Search for the cell housing the specified text and yield its [x, y] center coordinate. 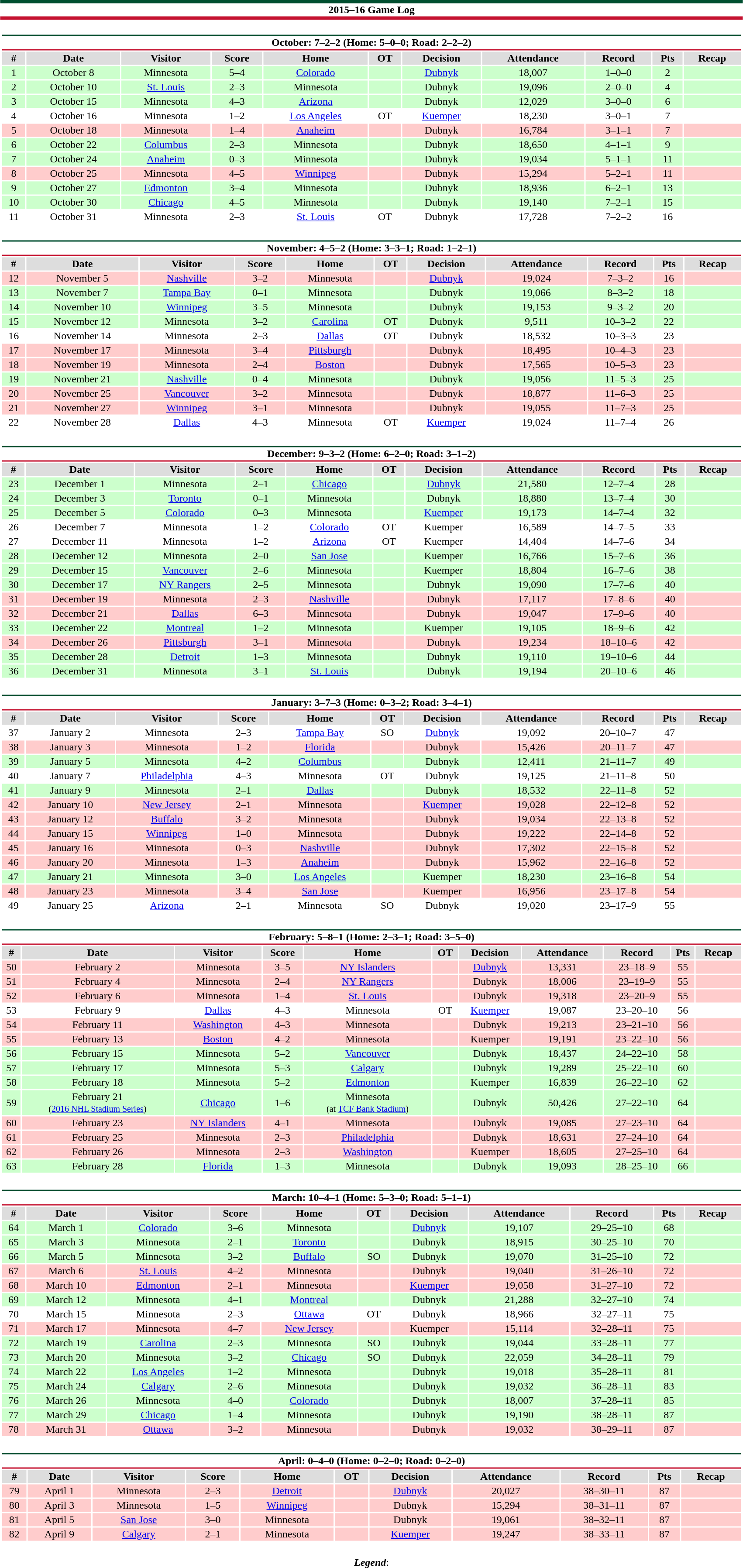
11–7–4 [621, 422]
20–10–6 [619, 671]
25–22–10 [636, 1068]
January 12 [70, 819]
19,125 [531, 776]
7–2–2 [618, 217]
March 19 [66, 1343]
12,411 [531, 762]
16,589 [532, 527]
19,190 [519, 1415]
February 11 [98, 1025]
35 [13, 657]
30–25–10 [612, 1242]
22–16–8 [618, 862]
10–3–3 [621, 336]
17,302 [531, 848]
February 21(2016 NHL Stadium Series) [98, 1103]
22–13–8 [618, 819]
March 20 [66, 1357]
83 [669, 1386]
22–11–8 [618, 791]
13,331 [562, 967]
23–21–10 [636, 1025]
20–10–7 [618, 733]
February 18 [98, 1082]
November: 4–5–2 (Home: 3–3–1; Road: 1–2–1) [371, 248]
October 24 [73, 159]
19,056 [537, 379]
22–12–8 [618, 805]
November 19 [82, 364]
October 8 [73, 73]
38–32–11 [604, 1520]
November 12 [82, 322]
35–28–11 [612, 1372]
18,915 [519, 1242]
19,061 [506, 1520]
December 31 [79, 671]
February 17 [98, 1068]
31–25–10 [612, 1257]
29 [13, 571]
37–28–11 [612, 1401]
21,288 [519, 1300]
63 [11, 1166]
16,839 [562, 1082]
October 25 [73, 173]
October: 7–2–2 (Home: 5–0–0; Road: 2–2–2) [371, 43]
18,804 [532, 571]
15,426 [531, 747]
December 26 [79, 642]
7–3–2 [621, 278]
22–14–8 [618, 833]
85 [669, 1401]
2–5 [261, 585]
7–2–1 [618, 202]
19,234 [532, 642]
January 21 [70, 877]
March 29 [66, 1415]
26–22–10 [636, 1082]
19,318 [562, 996]
34–28–11 [612, 1357]
17–9–6 [619, 613]
38–33–11 [604, 1534]
19,140 [533, 202]
17,565 [537, 364]
8–3–2 [621, 293]
48 [13, 891]
12,029 [533, 102]
January 3 [70, 747]
3–1–1 [618, 131]
19,028 [531, 805]
March 3 [66, 1242]
12 [14, 278]
59 [11, 1103]
38–30–11 [604, 1491]
February 6 [98, 996]
4–7 [235, 1328]
39 [13, 762]
19,191 [562, 1039]
15,114 [519, 1328]
19,020 [531, 906]
69 [14, 1300]
April: 0–4–0 (Home: 0–2–0; Road: 0–2–0) [371, 1461]
November 5 [82, 278]
December 1 [79, 484]
20–11–7 [618, 747]
1–5 [213, 1506]
1–0–0 [618, 73]
14–7–6 [619, 542]
February 15 [98, 1053]
March 22 [66, 1372]
23–17–9 [618, 906]
73 [14, 1357]
February 26 [98, 1152]
19,247 [506, 1534]
6–3 [261, 613]
October 30 [73, 202]
1–0 [244, 833]
December 21 [79, 613]
December 28 [79, 657]
16–7–6 [619, 571]
17–8–6 [619, 599]
18–9–6 [619, 628]
18–10–6 [619, 642]
Minnesota(at TCF Bank Stadium) [368, 1103]
19,018 [519, 1372]
76 [14, 1401]
2–0–0 [618, 87]
38–28–11 [612, 1415]
January 16 [70, 848]
18,006 [562, 982]
2015–16 Game Log [371, 10]
24 [13, 498]
January: 3–7–3 (Home: 0–3–2; Road: 3–4–1) [371, 703]
19,105 [532, 628]
19,058 [519, 1286]
January 9 [70, 791]
January 15 [70, 833]
December 7 [79, 527]
December 11 [79, 542]
February 25 [98, 1137]
19,087 [562, 1011]
January 2 [70, 733]
November 10 [82, 307]
21 [14, 408]
14,404 [532, 542]
January 25 [70, 906]
January 10 [70, 805]
38–31–11 [604, 1506]
20,027 [506, 1491]
21–11–7 [618, 762]
50,426 [562, 1103]
March 1 [66, 1228]
1 [14, 73]
October 15 [73, 102]
0–4 [260, 379]
19,096 [533, 87]
18,437 [562, 1053]
37 [13, 733]
4–0 [235, 1401]
18,495 [537, 351]
8 [14, 173]
43 [13, 819]
9–3–2 [621, 307]
19,040 [519, 1271]
18,966 [519, 1314]
17 [14, 351]
19,213 [562, 1025]
December: 9–3–2 (Home: 6–2–0; Road: 3–1–2) [371, 454]
19,222 [531, 833]
51 [11, 982]
19,093 [562, 1166]
March 17 [66, 1328]
19,173 [532, 513]
19,289 [562, 1068]
18,880 [532, 498]
31–27–10 [612, 1286]
21,580 [532, 484]
32–28–11 [612, 1328]
9,511 [537, 322]
19,107 [519, 1228]
5–2–1 [618, 173]
13–7–4 [619, 498]
December 12 [79, 556]
23–22–10 [636, 1039]
80 [14, 1506]
18,936 [533, 188]
11–7–3 [621, 408]
12–7–4 [619, 484]
67 [14, 1271]
23–19–9 [636, 982]
January 5 [70, 762]
October 31 [73, 217]
78 [14, 1430]
31–26–10 [612, 1271]
23–16–8 [618, 877]
4–1–1 [618, 144]
November 27 [82, 408]
18,605 [562, 1152]
14–7–5 [619, 527]
18,650 [533, 144]
19,153 [537, 307]
17,728 [533, 217]
22–15–8 [618, 848]
38–29–11 [612, 1430]
November 17 [82, 351]
19,047 [532, 613]
November 7 [82, 293]
57 [11, 1068]
November 14 [82, 336]
October 27 [73, 188]
27–22–10 [636, 1103]
April 5 [59, 1520]
February 13 [98, 1039]
March 10 [66, 1286]
27–23–10 [636, 1123]
March: 10–4–1 (Home: 5–3–0; Road: 5–1–1) [371, 1198]
65 [14, 1242]
March 5 [66, 1257]
3–0–1 [618, 116]
10–5–3 [621, 364]
February: 5–8–1 (Home: 2–3–1; Road: 3–5–0) [371, 937]
November 21 [82, 379]
18,877 [537, 393]
March 12 [66, 1300]
April 1 [59, 1491]
February 2 [98, 967]
11–6–3 [621, 393]
19–10–6 [619, 657]
19,110 [532, 657]
3 [14, 102]
3–6 [235, 1228]
5–3 [282, 1068]
27–24–10 [636, 1137]
27 [13, 542]
6–2–1 [618, 188]
19,055 [537, 408]
10 [14, 202]
5–4 [237, 73]
1–6 [282, 1103]
November 25 [82, 393]
36–28–11 [612, 1386]
19,085 [562, 1123]
23–18–9 [636, 967]
March 24 [66, 1386]
January 7 [70, 776]
15,962 [531, 862]
19 [14, 379]
19,044 [519, 1343]
19,070 [519, 1257]
21–11–8 [618, 776]
24–22–10 [636, 1053]
October 18 [73, 131]
45 [13, 848]
February 9 [98, 1011]
18,631 [562, 1137]
11–5–3 [621, 379]
19,092 [531, 733]
31 [13, 599]
5 [14, 131]
March 26 [66, 1401]
33–28–11 [612, 1343]
December 15 [79, 571]
82 [14, 1534]
April 9 [59, 1534]
41 [13, 791]
14 [14, 307]
October 16 [73, 116]
February 23 [98, 1123]
February 4 [98, 982]
10–3–2 [621, 322]
16,956 [531, 891]
2–0 [261, 556]
January 20 [70, 862]
14–7–4 [619, 513]
23–20–10 [636, 1011]
5–1–1 [618, 159]
15–7–6 [619, 556]
27–25–10 [636, 1152]
March 15 [66, 1314]
17–7–6 [619, 585]
71 [14, 1328]
December 5 [79, 513]
December 3 [79, 498]
19,066 [537, 293]
December 22 [79, 628]
3–0–0 [618, 102]
November 28 [82, 422]
32–27–11 [612, 1314]
16,784 [533, 131]
March 31 [66, 1430]
March 6 [66, 1271]
19,090 [532, 585]
January 23 [70, 891]
23–17–8 [618, 891]
23–20–9 [636, 996]
16,766 [532, 556]
December 19 [79, 599]
22,059 [519, 1357]
28–25–10 [636, 1166]
61 [11, 1137]
19,194 [532, 671]
17,117 [532, 599]
October 10 [73, 87]
October 22 [73, 144]
February 28 [98, 1166]
29–25–10 [612, 1228]
December 17 [79, 585]
10–4–3 [621, 351]
53 [11, 1011]
32–27–10 [612, 1300]
April 3 [59, 1506]
